Detect which cell encompasses the target text, then output its [X, Y] center coordinate. 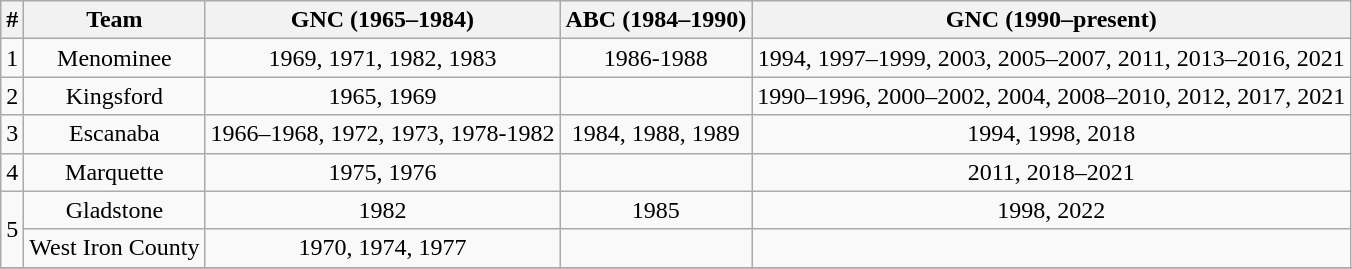
GNC (1965–1984) [382, 20]
1986-1988 [656, 58]
1982 [382, 210]
1990–1996, 2000–2002, 2004, 2008–2010, 2012, 2017, 2021 [1052, 96]
2 [12, 96]
1994, 1998, 2018 [1052, 134]
1984, 1988, 1989 [656, 134]
1965, 1969 [382, 96]
Menominee [114, 58]
1966–1968, 1972, 1973, 1978-1982 [382, 134]
1994, 1997–1999, 2003, 2005–2007, 2011, 2013–2016, 2021 [1052, 58]
Gladstone [114, 210]
1998, 2022 [1052, 210]
1985 [656, 210]
Escanaba [114, 134]
Kingsford [114, 96]
Marquette [114, 172]
4 [12, 172]
5 [12, 229]
ABC (1984–1990) [656, 20]
3 [12, 134]
West Iron County [114, 248]
2011, 2018–2021 [1052, 172]
1 [12, 58]
Team [114, 20]
# [12, 20]
1970, 1974, 1977 [382, 248]
1975, 1976 [382, 172]
GNC (1990–present) [1052, 20]
1969, 1971, 1982, 1983 [382, 58]
